Capture the cell that displays the provided text and extract its (X, Y) central coordinate. 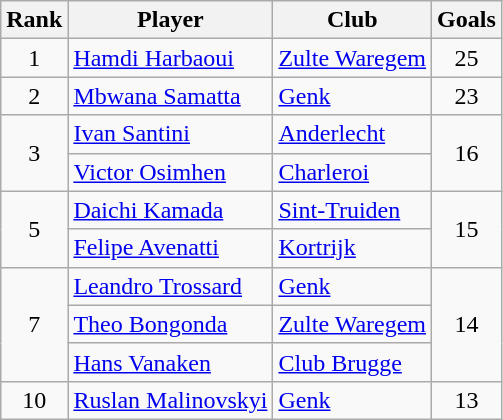
Daichi Kamada (170, 210)
5 (34, 229)
13 (467, 400)
2 (34, 96)
16 (467, 153)
23 (467, 96)
10 (34, 400)
Leandro Trossard (170, 286)
1 (34, 58)
Theo Bongonda (170, 324)
Anderlecht (352, 134)
Kortrijk (352, 248)
Rank (34, 20)
Ruslan Malinovskyi (170, 400)
Goals (467, 20)
Player (170, 20)
3 (34, 153)
Hamdi Harbaoui (170, 58)
Victor Osimhen (170, 172)
14 (467, 324)
Club Brugge (352, 362)
7 (34, 324)
15 (467, 229)
Mbwana Samatta (170, 96)
Club (352, 20)
Hans Vanaken (170, 362)
Ivan Santini (170, 134)
Felipe Avenatti (170, 248)
Sint-Truiden (352, 210)
Charleroi (352, 172)
25 (467, 58)
